Scan for the cell matching the given text and deliver its (X, Y) coordinate at center. 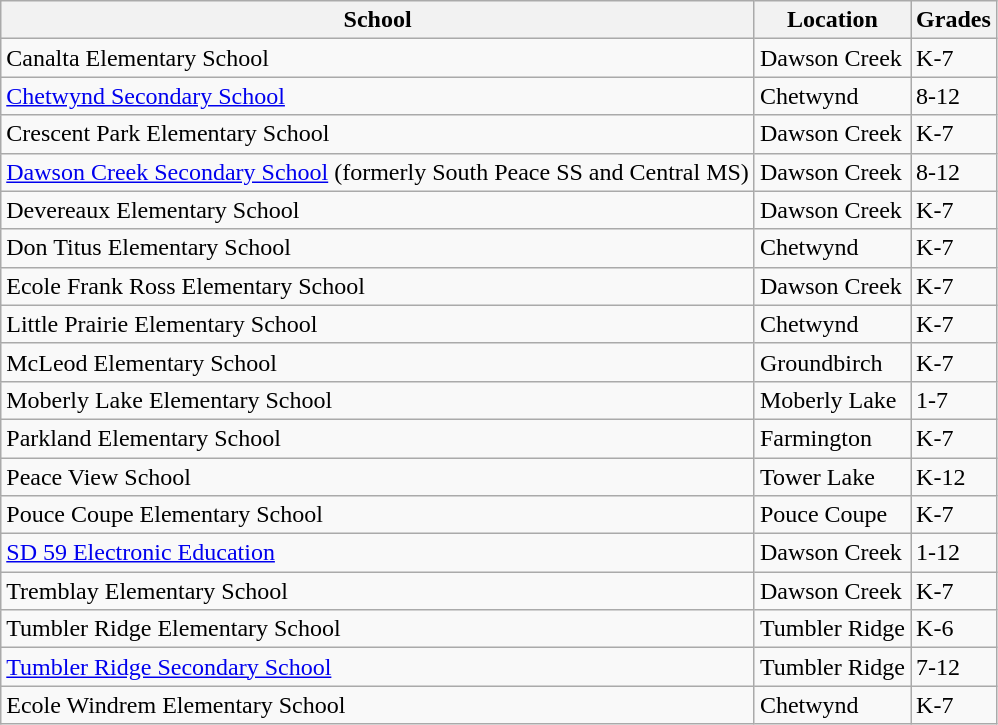
Ecole Windrem Elementary School (378, 705)
SD 59 Electronic Education (378, 553)
K-6 (954, 629)
Tremblay Elementary School (378, 591)
Crescent Park Elementary School (378, 134)
Peace View School (378, 477)
School (378, 20)
Grades (954, 20)
McLeod Elementary School (378, 362)
Tower Lake (832, 477)
Tumbler Ridge Elementary School (378, 629)
Moberly Lake Elementary School (378, 400)
Don Titus Elementary School (378, 248)
Ecole Frank Ross Elementary School (378, 286)
Pouce Coupe (832, 515)
Dawson Creek Secondary School (formerly South Peace SS and Central MS) (378, 172)
1-7 (954, 400)
Chetwynd Secondary School (378, 96)
1-12 (954, 553)
Parkland Elementary School (378, 438)
Farmington (832, 438)
Pouce Coupe Elementary School (378, 515)
Canalta Elementary School (378, 58)
Location (832, 20)
Moberly Lake (832, 400)
Groundbirch (832, 362)
Little Prairie Elementary School (378, 324)
Tumbler Ridge Secondary School (378, 667)
Devereaux Elementary School (378, 210)
7-12 (954, 667)
K-12 (954, 477)
